For the text-containing cell, return its midpoint in (x, y) coordinate format. 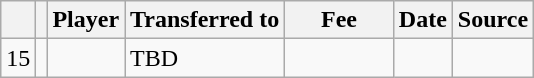
Fee (340, 20)
15 (18, 58)
TBD (205, 58)
Transferred to (205, 20)
Source (492, 20)
Date (422, 20)
Player (86, 20)
